Identify which cell holds the provided text, then report its (x, y) central coordinate. 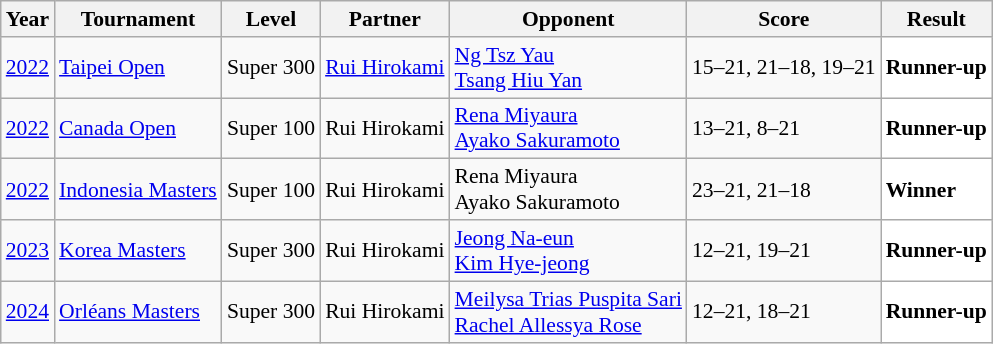
Indonesia Masters (138, 190)
2023 (28, 250)
Winner (936, 190)
Meilysa Trias Puspita Sari Rachel Allessya Rose (568, 312)
Taipei Open (138, 68)
Orléans Masters (138, 312)
Canada Open (138, 128)
Jeong Na-eun Kim Hye-jeong (568, 250)
Partner (384, 19)
15–21, 21–18, 19–21 (784, 68)
12–21, 19–21 (784, 250)
Ng Tsz Yau Tsang Hiu Yan (568, 68)
Opponent (568, 19)
Score (784, 19)
13–21, 8–21 (784, 128)
2024 (28, 312)
Korea Masters (138, 250)
Tournament (138, 19)
Level (271, 19)
Year (28, 19)
Result (936, 19)
12–21, 18–21 (784, 312)
23–21, 21–18 (784, 190)
